Locate the cell with the specified text and output its [X, Y] center coordinate. 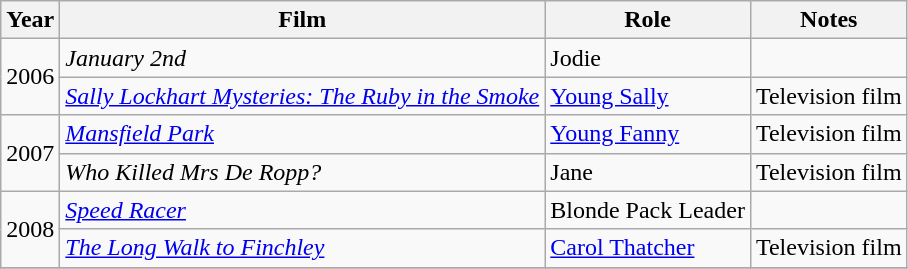
Mansfield Park [302, 134]
The Long Walk to Finchley [302, 248]
2008 [30, 229]
Young Fanny [648, 134]
Speed Racer [302, 210]
Who Killed Mrs De Ropp? [302, 172]
2006 [30, 77]
Role [648, 20]
Blonde Pack Leader [648, 210]
Jane [648, 172]
Young Sally [648, 96]
Jodie [648, 58]
Sally Lockhart Mysteries: The Ruby in the Smoke [302, 96]
Carol Thatcher [648, 248]
Notes [828, 20]
Film [302, 20]
2007 [30, 153]
Year [30, 20]
January 2nd [302, 58]
